Capture the cell that displays the provided text and extract its (X, Y) central coordinate. 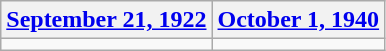
October 1, 1940 (298, 20)
September 21, 1922 (106, 20)
